Extract the [X, Y] coordinate from the center of the cell holding the provided text.  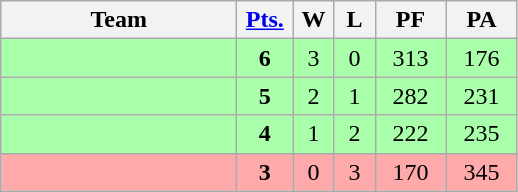
176 [482, 58]
L [354, 20]
4 [265, 134]
PA [482, 20]
282 [410, 96]
345 [482, 172]
6 [265, 58]
W [314, 20]
170 [410, 172]
222 [410, 134]
Pts. [265, 20]
5 [265, 96]
231 [482, 96]
PF [410, 20]
235 [482, 134]
313 [410, 58]
Team [119, 20]
